From the cell containing the given text, extract its center point as (X, Y) coordinate. 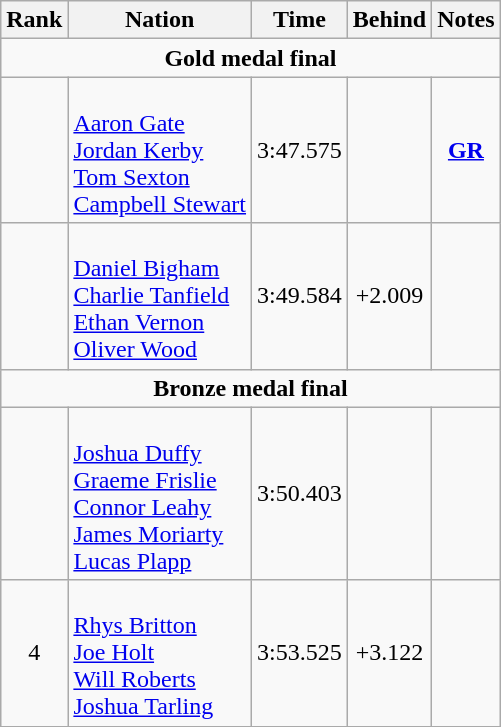
GR (466, 150)
+2.009 (389, 296)
3:47.575 (300, 150)
Bronze medal final (250, 388)
Daniel BighamCharlie TanfieldEthan VernonOliver Wood (160, 296)
Rank (34, 20)
Notes (466, 20)
Time (300, 20)
Gold medal final (250, 58)
Nation (160, 20)
Aaron GateJordan KerbyTom SextonCampbell Stewart (160, 150)
3:53.525 (300, 653)
3:49.584 (300, 296)
Rhys BrittonJoe HoltWill RobertsJoshua Tarling (160, 653)
+3.122 (389, 653)
4 (34, 653)
Behind (389, 20)
Joshua DuffyGraeme FrislieConnor LeahyJames MoriartyLucas Plapp (160, 494)
3:50.403 (300, 494)
